Capture the cell that displays the provided text and extract its (X, Y) central coordinate. 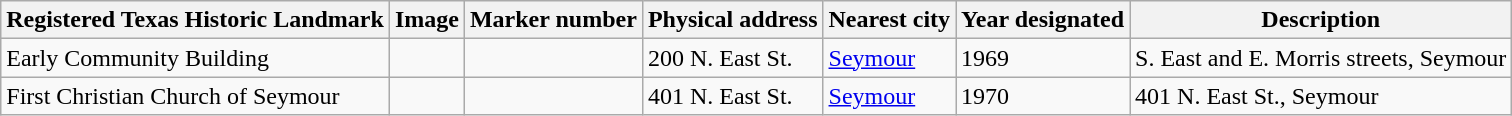
Marker number (553, 20)
Year designated (1043, 20)
Registered Texas Historic Landmark (196, 20)
401 N. East St., Seymour (1321, 96)
S. East and E. Morris streets, Seymour (1321, 58)
200 N. East St. (732, 58)
401 N. East St. (732, 96)
First Christian Church of Seymour (196, 96)
Early Community Building (196, 58)
1969 (1043, 58)
Description (1321, 20)
Nearest city (890, 20)
Image (426, 20)
1970 (1043, 96)
Physical address (732, 20)
